For the text-containing cell, return its midpoint in (X, Y) coordinate format. 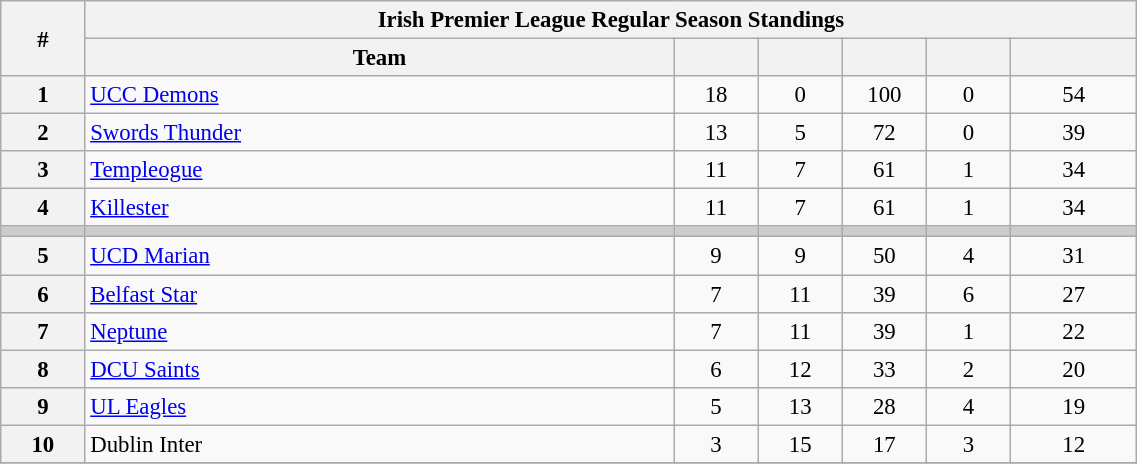
Dublin Inter (380, 444)
8 (43, 369)
28 (884, 406)
Irish Premier League Regular Season Standings (611, 20)
Swords Thunder (380, 133)
UL Eagles (380, 406)
Neptune (380, 331)
Killester (380, 208)
15 (800, 444)
19 (1074, 406)
10 (43, 444)
20 (1074, 369)
72 (884, 133)
Templeogue (380, 170)
22 (1074, 331)
50 (884, 256)
UCD Marian (380, 256)
54 (1074, 95)
18 (716, 95)
31 (1074, 256)
Team (380, 58)
Belfast Star (380, 294)
27 (1074, 294)
100 (884, 95)
DCU Saints (380, 369)
# (43, 38)
17 (884, 444)
33 (884, 369)
UCC Demons (380, 95)
